Output the (x, y) coordinate of the center of the cell containing the given text.  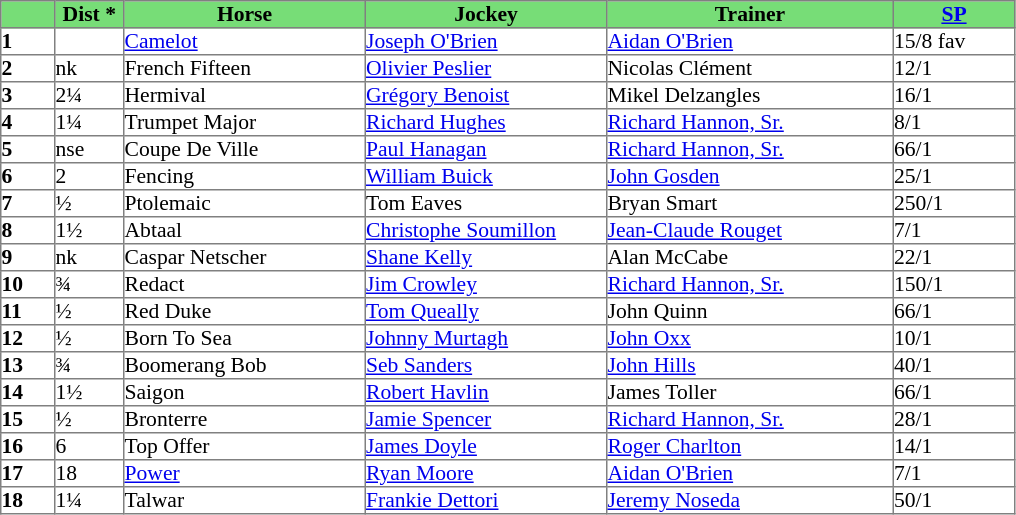
Horse (245, 14)
13 (28, 366)
Grégory Benoist (486, 96)
5 (28, 150)
2¼ (90, 96)
SP (954, 14)
10 (28, 284)
Top Offer (245, 446)
Caspar Netscher (245, 258)
Jean-Claude Rouget (750, 230)
250/1 (954, 204)
3 (28, 96)
Seb Sanders (486, 366)
Mikel Delzangles (750, 96)
Talwar (245, 500)
Dist * (90, 14)
150/1 (954, 284)
Roger Charlton (750, 446)
Trainer (750, 14)
William Buick (486, 176)
Coupe De Ville (245, 150)
Camelot (245, 42)
John Hills (750, 366)
Alan McCabe (750, 258)
14/1 (954, 446)
Robert Havlin (486, 392)
John Oxx (750, 338)
Bronterre (245, 420)
Richard Hughes (486, 122)
Boomerang Bob (245, 366)
14 (28, 392)
40/1 (954, 366)
12 (28, 338)
25/1 (954, 176)
James Doyle (486, 446)
Paul Hanagan (486, 150)
Frankie Dettori (486, 500)
Jeremy Noseda (750, 500)
11 (28, 312)
9 (28, 258)
8/1 (954, 122)
8 (28, 230)
16/1 (954, 96)
Johnny Murtagh (486, 338)
Hermival (245, 96)
Shane Kelly (486, 258)
Joseph O'Brien (486, 42)
Tom Queally (486, 312)
22/1 (954, 258)
Power (245, 474)
28/1 (954, 420)
Ryan Moore (486, 474)
10/1 (954, 338)
Jim Crowley (486, 284)
Tom Eaves (486, 204)
Red Duke (245, 312)
John Quinn (750, 312)
Olivier Peslier (486, 68)
Saigon (245, 392)
Ptolemaic (245, 204)
16 (28, 446)
1 (28, 42)
French Fifteen (245, 68)
Redact (245, 284)
7 (28, 204)
Bryan Smart (750, 204)
Abtaal (245, 230)
James Toller (750, 392)
Jockey (486, 14)
John Gosden (750, 176)
15 (28, 420)
17 (28, 474)
4 (28, 122)
Christophe Soumillon (486, 230)
Born To Sea (245, 338)
Jamie Spencer (486, 420)
Trumpet Major (245, 122)
Nicolas Clément (750, 68)
50/1 (954, 500)
12/1 (954, 68)
15/8 fav (954, 42)
nse (90, 150)
Fencing (245, 176)
